Locate the cell with the specified text and output its [x, y] center coordinate. 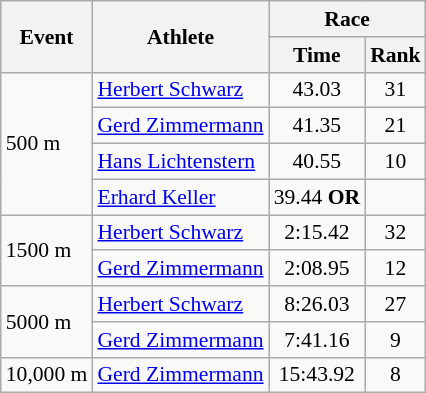
40.55 [317, 162]
Athlete [180, 36]
2:08.95 [317, 269]
5000 m [47, 322]
Hans Lichtenstern [180, 162]
500 m [47, 143]
32 [396, 233]
12 [396, 269]
43.03 [317, 90]
1500 m [47, 250]
41.35 [317, 126]
Event [47, 36]
10 [396, 162]
Rank [396, 55]
Race [348, 19]
7:41.16 [317, 340]
10,000 m [47, 375]
15:43.92 [317, 375]
Time [317, 55]
9 [396, 340]
Erhard Keller [180, 197]
2:15.42 [317, 233]
8 [396, 375]
27 [396, 304]
8:26.03 [317, 304]
31 [396, 90]
39.44 OR [317, 197]
21 [396, 126]
